Identify which cell holds the provided text, then report its (x, y) central coordinate. 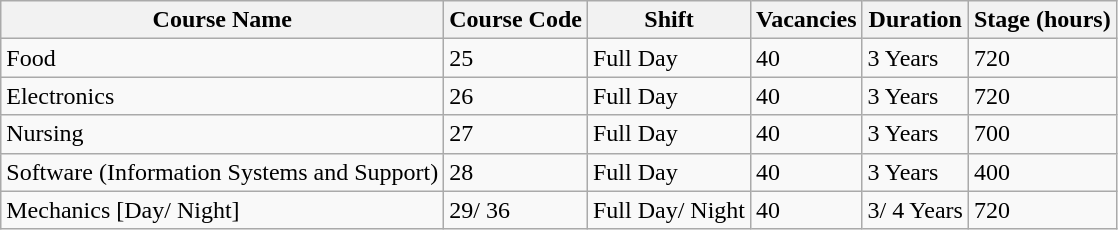
29/ 36 (516, 210)
Course Name (222, 20)
Duration (915, 20)
700 (1042, 134)
3/ 4 Years (915, 210)
27 (516, 134)
25 (516, 58)
400 (1042, 172)
Nursing (222, 134)
Food (222, 58)
Vacancies (807, 20)
Full Day/ Night (668, 210)
Shift (668, 20)
Stage (hours) (1042, 20)
Mechanics [Day/ Night] (222, 210)
26 (516, 96)
Electronics (222, 96)
Software (Information Systems and Support) (222, 172)
Course Code (516, 20)
28 (516, 172)
